Pinpoint the cell where the given text exists, returning its [x, y] midpoint coordinate. 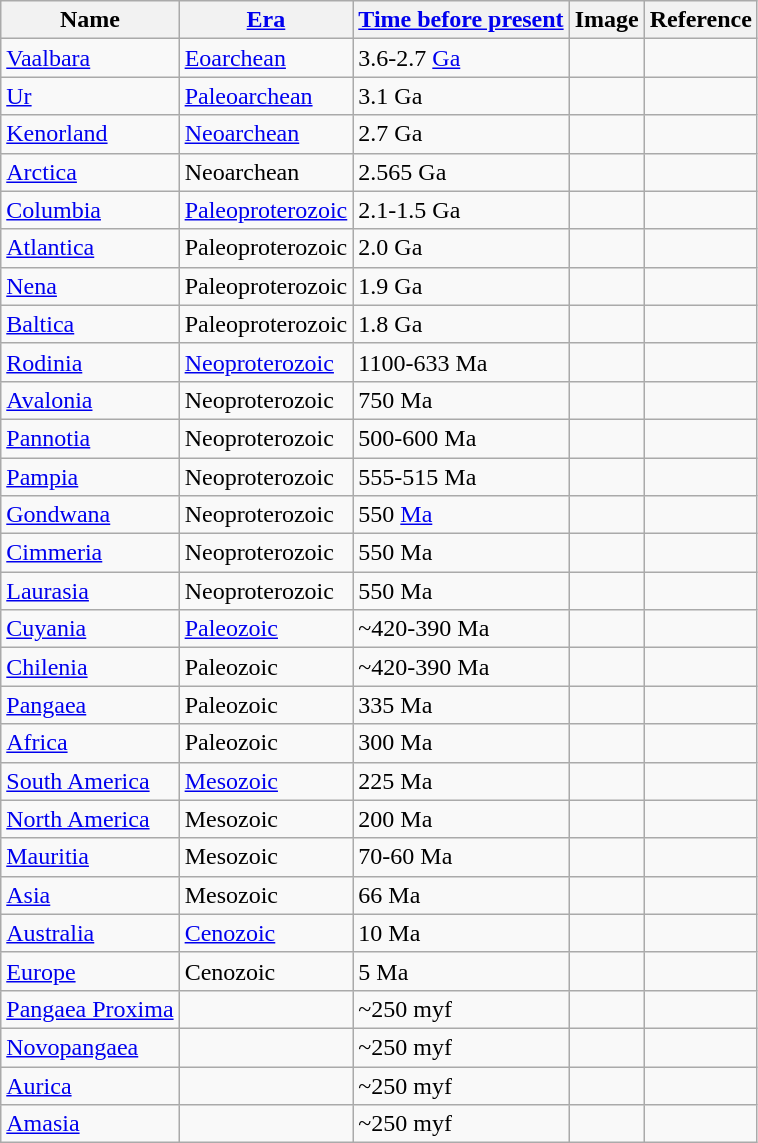
2.0 Ga [461, 248]
2.7 Ga [461, 134]
Australia [90, 933]
Kenorland [90, 134]
Arctica [90, 172]
300 Ma [461, 743]
Asia [90, 895]
Gondwana [90, 515]
Avalonia [90, 400]
Eoarchean [266, 58]
200 Ma [461, 819]
Reference [700, 20]
2.565 Ga [461, 172]
South America [90, 781]
1100-633 Ma [461, 362]
Laurasia [90, 591]
5 Ma [461, 971]
335 Ma [461, 705]
Cuyania [90, 629]
500-600 Ma [461, 438]
North America [90, 819]
Pampia [90, 477]
555-515 Ma [461, 477]
Time before present [461, 20]
10 Ma [461, 933]
Era [266, 20]
750 Ma [461, 400]
Rodinia [90, 362]
Ur [90, 96]
Name [90, 20]
Pangaea [90, 705]
Chilenia [90, 667]
3.6-2.7 Ga [461, 58]
Europe [90, 971]
Mauritia [90, 857]
Pannotia [90, 438]
Novopangaea [90, 1047]
1.9 Ga [461, 286]
3.1 Ga [461, 96]
Cimmeria [90, 553]
Columbia [90, 210]
Image [606, 20]
225 Ma [461, 781]
Vaalbara [90, 58]
66 Ma [461, 895]
Atlantica [90, 248]
70-60 Ma [461, 857]
Pangaea Proxima [90, 1009]
Nena [90, 286]
Amasia [90, 1124]
2.1-1.5 Ga [461, 210]
Baltica [90, 324]
1.8 Ga [461, 324]
Paleoarchean [266, 96]
Africa [90, 743]
Aurica [90, 1085]
